Detect which cell encompasses the target text, then output its [X, Y] center coordinate. 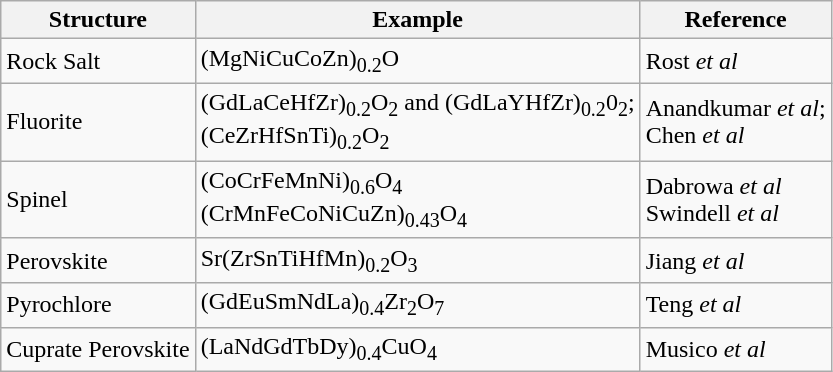
(LaNdGdTbDy)0.4CuO4 [418, 349]
Pyrochlore [98, 305]
Rock Salt [98, 61]
Reference [736, 20]
Fluorite [98, 122]
Cuprate Perovskite [98, 349]
Musico et al [736, 349]
(MgNiCuCoZn)0.2O [418, 61]
Teng et al [736, 305]
Rost et al [736, 61]
(GdEuSmNdLa)0.4Zr2O7 [418, 305]
Dabrowa et alSwindell et al [736, 200]
Spinel [98, 200]
Perovskite [98, 260]
Structure [98, 20]
Jiang et al [736, 260]
(CoCrFeMnNi)0.6O4(CrMnFeCoNiCuZn)0.43O4 [418, 200]
(GdLaCeHfZr)0.2O2 and (GdLaYHfZr)0.202;(CeZrHfSnTi)0.2O2 [418, 122]
Anandkumar et al;Chen et al [736, 122]
Sr(ZrSnTiHfMn)0.2O3 [418, 260]
Example [418, 20]
